Return [x, y] of the center of cell containing provided text 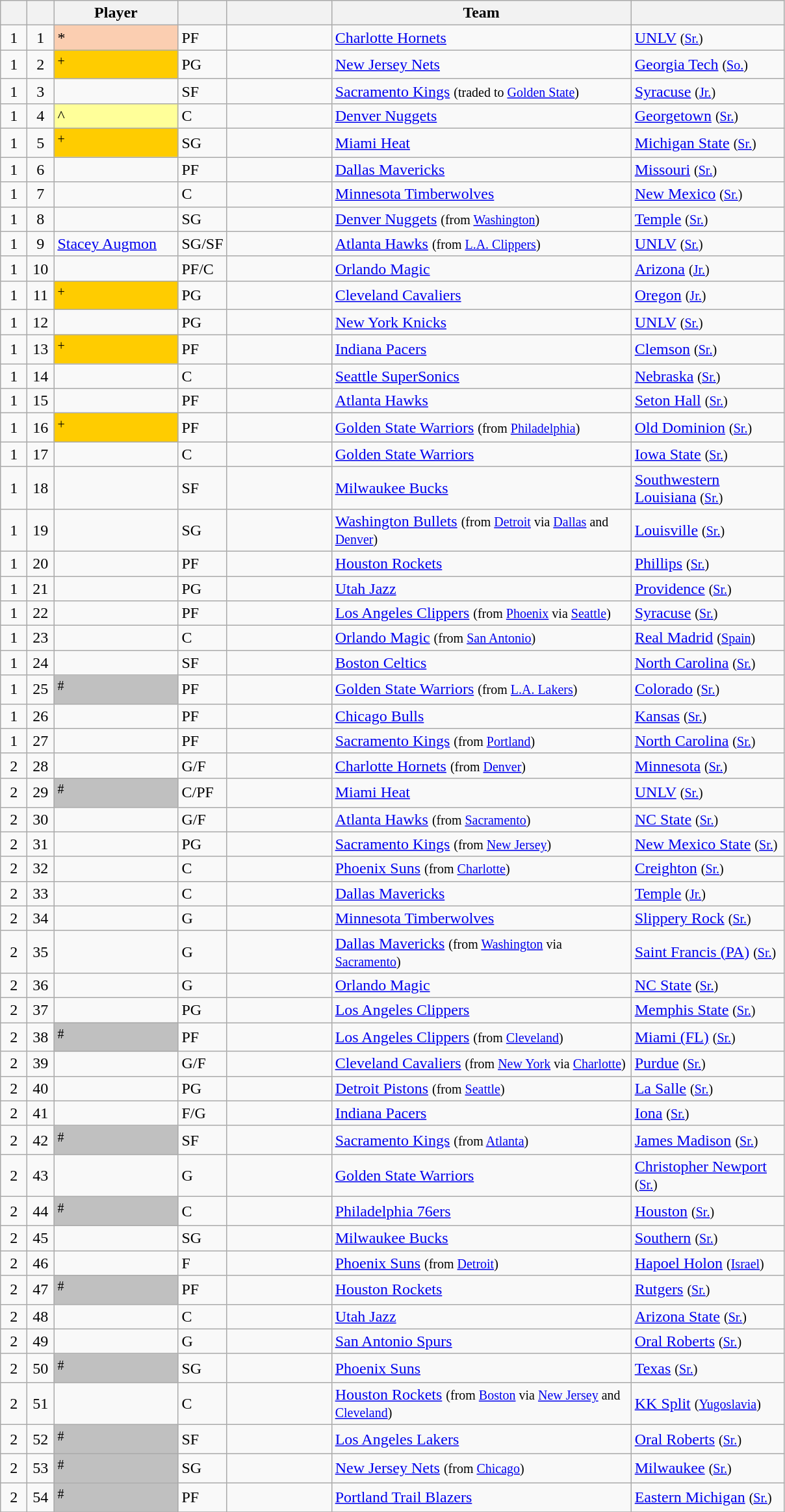
Denver Nuggets [481, 116]
40 [40, 1088]
New Jersey Nets [481, 65]
Charlotte Hornets [481, 38]
Cleveland Cavaliers (from New York via Charlotte) [481, 1064]
7 [40, 194]
Eastern Michigan (Sr.) [708, 1497]
39 [40, 1064]
Atlanta Hawks (from L.A. Clippers) [481, 244]
Syracuse (Jr.) [708, 91]
25 [40, 690]
Portland Trail Blazers [481, 1497]
New Jersey Nets (from Chicago) [481, 1468]
5 [40, 143]
Slippery Rock (Sr.) [708, 918]
3 [40, 91]
Southwestern Louisiana (Sr.) [708, 487]
Cleveland Cavaliers [481, 295]
26 [40, 716]
29 [40, 793]
Denver Nuggets (from Washington) [481, 219]
Minnesota (Sr.) [708, 765]
17 [40, 454]
36 [40, 985]
Houston (Sr.) [708, 1211]
28 [40, 765]
New Mexico State (Sr.) [708, 844]
Sacramento Kings (from New Jersey) [481, 844]
Team [481, 13]
Hapoel Holon (Israel) [708, 1263]
Providence (Sr.) [708, 589]
9 [40, 244]
18 [40, 487]
Seton Hall (Sr.) [708, 401]
42 [40, 1140]
Saint Francis (PA) (Sr.) [708, 951]
10 [40, 268]
Orlando Magic (from San Antonio) [481, 638]
44 [40, 1211]
F [203, 1263]
Detroit Pistons (from Seattle) [481, 1088]
Creighton (Sr.) [708, 869]
48 [40, 1316]
Rutgers (Sr.) [708, 1290]
San Antonio Spurs [481, 1341]
Michigan State (Sr.) [708, 143]
33 [40, 893]
37 [40, 1010]
45 [40, 1238]
51 [40, 1403]
Louisville (Sr.) [708, 530]
Iowa State (Sr.) [708, 454]
Missouri (Sr.) [708, 170]
15 [40, 401]
KK Split (Yugoslavia) [708, 1403]
Los Angeles Clippers [481, 1010]
21 [40, 589]
8 [40, 219]
47 [40, 1290]
24 [40, 663]
Milwaukee (Sr.) [708, 1468]
Georgetown (Sr.) [708, 116]
Arizona State (Sr.) [708, 1316]
Arizona (Jr.) [708, 268]
Golden State Warriors (from L.A. Lakers) [481, 690]
14 [40, 376]
Purdue (Sr.) [708, 1064]
30 [40, 819]
Real Madrid (Spain) [708, 638]
Chicago Bulls [481, 716]
41 [40, 1113]
34 [40, 918]
Charlotte Hornets (from Denver) [481, 765]
Washington Bullets (from Detroit via Dallas and Denver) [481, 530]
Boston Celtics [481, 663]
52 [40, 1440]
Miami (FL) (Sr.) [708, 1037]
11 [40, 295]
Los Angeles Lakers [481, 1440]
Golden State Warriors (from Philadelphia) [481, 428]
Phoenix Suns (from Detroit) [481, 1263]
Texas (Sr.) [708, 1368]
32 [40, 869]
Kansas (Sr.) [708, 716]
* [116, 38]
Phillips (Sr.) [708, 563]
Sacramento Kings (from Portland) [481, 741]
54 [40, 1497]
23 [40, 638]
Old Dominion (Sr.) [708, 428]
Sacramento Kings (traded to Golden State) [481, 91]
6 [40, 170]
Player [116, 13]
Los Angeles Clippers (from Phoenix via Seattle) [481, 613]
16 [40, 428]
27 [40, 741]
Seattle SuperSonics [481, 376]
20 [40, 563]
Southern (Sr.) [708, 1238]
4 [40, 116]
12 [40, 322]
Phoenix Suns (from Charlotte) [481, 869]
22 [40, 613]
Atlanta Hawks (from Sacramento) [481, 819]
Syracuse (Sr.) [708, 613]
Colorado (Sr.) [708, 690]
Memphis State (Sr.) [708, 1010]
PF/C [203, 268]
New York Knicks [481, 322]
Dallas Mavericks (from Washington via Sacramento) [481, 951]
53 [40, 1468]
Nebraska (Sr.) [708, 376]
SG/SF [203, 244]
46 [40, 1263]
Iona (Sr.) [708, 1113]
Los Angeles Clippers (from Cleveland) [481, 1037]
31 [40, 844]
James Madison (Sr.) [708, 1140]
49 [40, 1341]
^ [116, 116]
43 [40, 1176]
19 [40, 530]
Houston Rockets (from Boston via New Jersey and Cleveland) [481, 1403]
38 [40, 1037]
Philadelphia 76ers [481, 1211]
La Salle (Sr.) [708, 1088]
Georgia Tech (So.) [708, 65]
Temple (Sr.) [708, 219]
13 [40, 350]
Christopher Newport (Sr.) [708, 1176]
Oregon (Jr.) [708, 295]
50 [40, 1368]
C/PF [203, 793]
Clemson (Sr.) [708, 350]
Sacramento Kings (from Atlanta) [481, 1140]
Temple (Jr.) [708, 893]
Atlanta Hawks [481, 401]
New Mexico (Sr.) [708, 194]
F/G [203, 1113]
Stacey Augmon [116, 244]
35 [40, 951]
Phoenix Suns [481, 1368]
